Scan for the cell matching the given text and deliver its (x, y) coordinate at center. 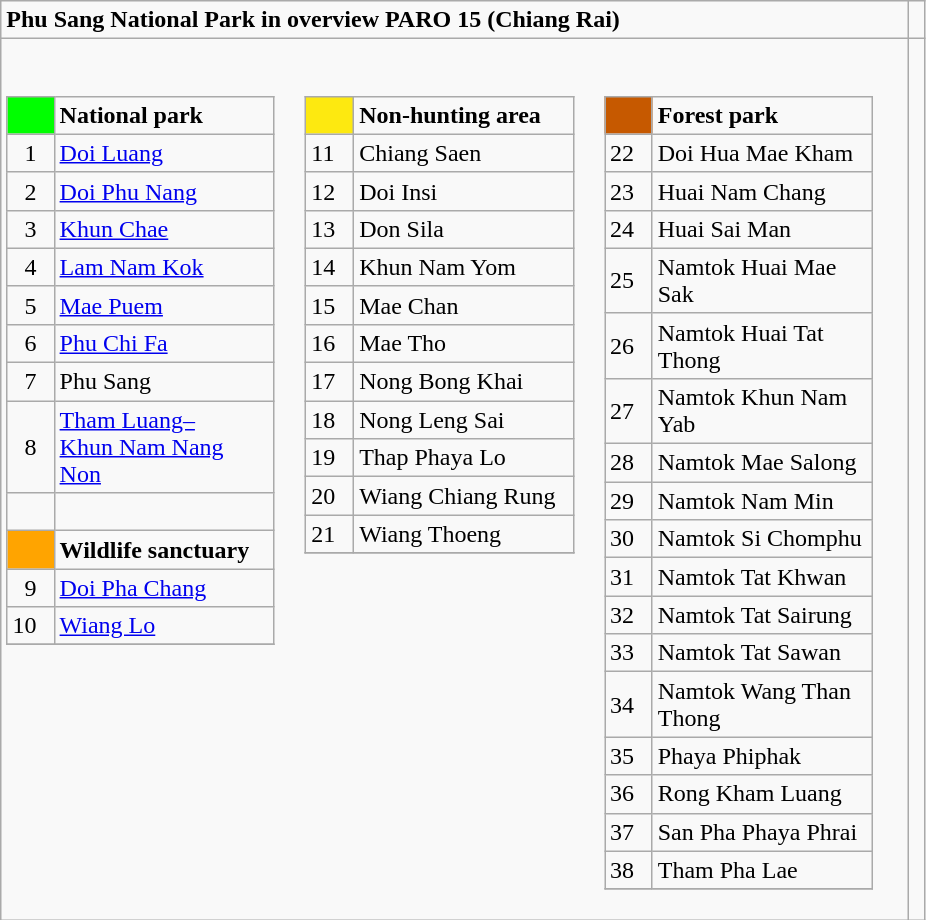
Nong Bong Khai (464, 382)
Wiang Thoeng (464, 534)
Doi Luang (164, 153)
Mae Tho (464, 343)
21 (330, 534)
Wiang Lo (164, 626)
Wildlife sanctuary (164, 550)
32 (629, 615)
Namtok Tat Sairung (762, 615)
3 (30, 229)
Nong Leng Sai (464, 420)
8 (30, 447)
Huai Nam Chang (762, 191)
18 (330, 420)
38 (629, 870)
Namtok Mae Salong (762, 463)
31 (629, 577)
1 (30, 153)
Doi Hua Mae Kham (762, 153)
Huai Sai Man (762, 229)
Namtok Tat Khwan (762, 577)
25 (629, 280)
36 (629, 794)
Namtok Khun Nam Yab (762, 410)
Chiang Saen (464, 153)
26 (629, 346)
22 (629, 153)
9 (30, 588)
Namtok Si Chomphu (762, 539)
17 (330, 382)
7 (30, 382)
23 (629, 191)
Non-hunting area (464, 115)
4 (30, 267)
13 (330, 229)
Namtok Wang Than Thong (762, 704)
33 (629, 653)
10 (30, 626)
Phu Sang National Park in overview PARO 15 (Chiang Rai) (454, 20)
Thap Phaya Lo (464, 458)
Doi Pha Chang (164, 588)
35 (629, 756)
15 (330, 305)
24 (629, 229)
Tham Pha Lae (762, 870)
Don Sila (464, 229)
30 (629, 539)
Khun Nam Yom (464, 267)
16 (330, 343)
Doi Insi (464, 191)
29 (629, 501)
14 (330, 267)
Khun Chae (164, 229)
6 (30, 343)
2 (30, 191)
San Pha Phaya Phrai (762, 832)
34 (629, 704)
Namtok Huai Tat Thong (762, 346)
Namtok Huai Mae Sak (762, 280)
28 (629, 463)
National park (164, 115)
Lam Nam Kok (164, 267)
Tham Luang–Khun Nam Nang Non (164, 447)
Namtok Nam Min (762, 501)
5 (30, 305)
37 (629, 832)
12 (330, 191)
Forest park (762, 115)
Rong Kham Luang (762, 794)
Phaya Phiphak (762, 756)
Mae Chan (464, 305)
20 (330, 496)
Doi Phu Nang (164, 191)
Wiang Chiang Rung (464, 496)
19 (330, 458)
Namtok Tat Sawan (762, 653)
11 (330, 153)
27 (629, 410)
Phu Chi Fa (164, 343)
Phu Sang (164, 382)
Mae Puem (164, 305)
